Identify which cell holds the provided text, then report its [x, y] central coordinate. 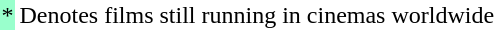
* [8, 15]
